Extract the (X, Y) coordinate from the center of the cell holding the provided text.  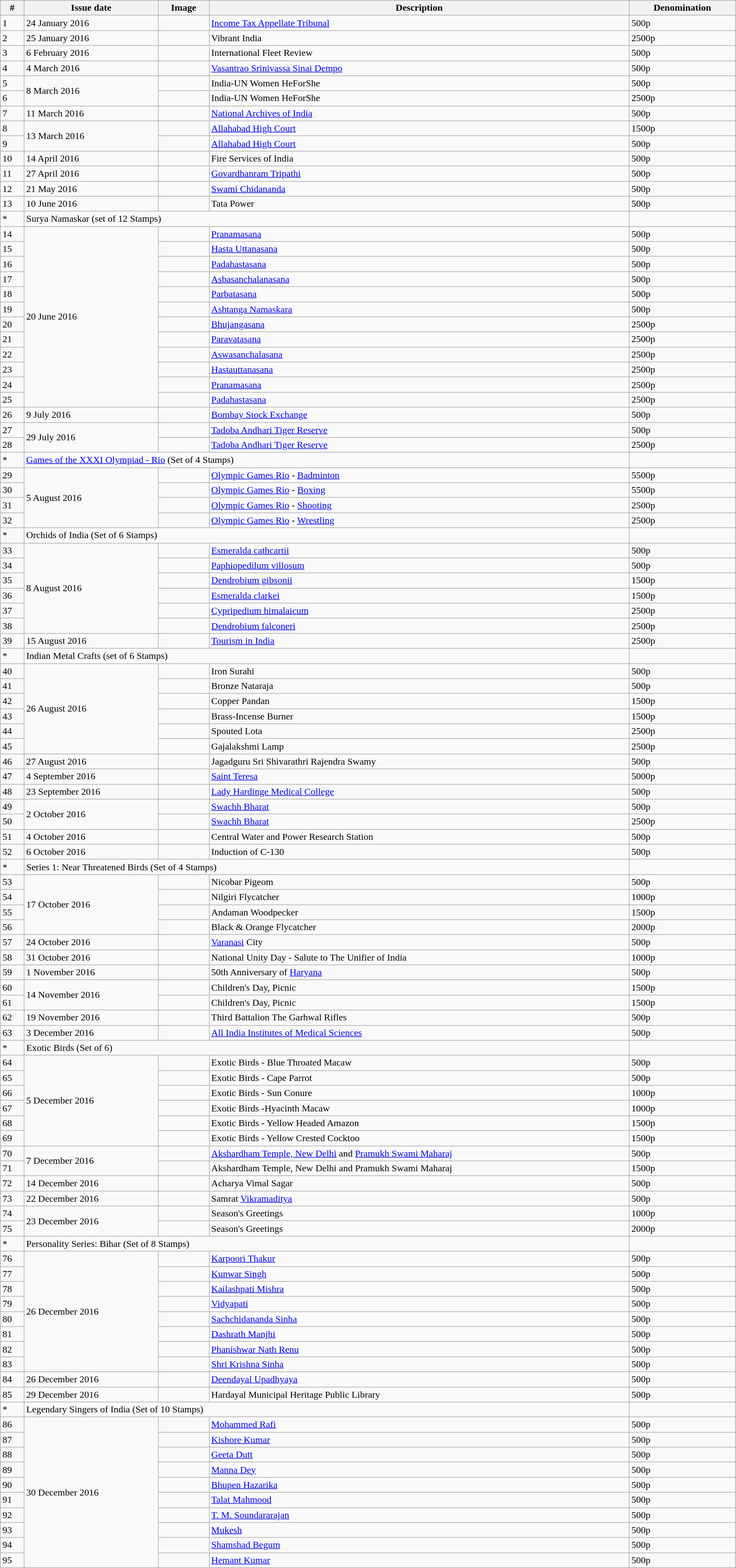
37 (12, 611)
71 (12, 1168)
14 April 2016 (91, 158)
65 (12, 1078)
21 May 2016 (91, 189)
61 (12, 1003)
5 December 2016 (91, 1100)
Acharya Vimal Sagar (419, 1184)
47 (12, 776)
Nilgiri Flycatcher (419, 897)
22 (12, 354)
8 (12, 128)
5 (12, 83)
2 October 2016 (91, 814)
10 June 2016 (91, 204)
11 March 2016 (91, 113)
Lady Hardinge Medical College (419, 792)
54 (12, 897)
81 (12, 1334)
14 December 2016 (91, 1184)
78 (12, 1289)
87 (12, 1440)
7 December 2016 (91, 1161)
Mukesh (419, 1530)
82 (12, 1349)
Olympic Games Rio - Badminton (419, 475)
9 (12, 143)
Series 1: Near Threatened Birds (Set of 4 Stamps) (327, 867)
National Unity Day - Salute to The Unifier of India (419, 957)
Ashtanga Namaskara (419, 309)
Exotic Birds - Sun Conure (419, 1093)
National Archives of India (419, 113)
51 (12, 837)
Vibrant India (419, 38)
13 (12, 204)
Exotic Birds - Blue Throated Macaw (419, 1063)
45 (12, 746)
44 (12, 731)
24 October 2016 (91, 942)
42 (12, 701)
Cypripedium himalaicum (419, 611)
29 December 2016 (91, 1394)
20 June 2016 (91, 317)
Bronze Nataraja (419, 686)
4 September 2016 (91, 776)
55 (12, 912)
17 October 2016 (91, 904)
25 January 2016 (91, 38)
75 (12, 1229)
26 (12, 415)
All India Institutes of Medical Sciences (419, 1033)
Surya Namaskar (set of 12 Stamps) (327, 219)
23 (12, 369)
6 October 2016 (91, 852)
52 (12, 852)
24 January 2016 (91, 23)
40 (12, 671)
33 (12, 550)
Hasta Uttanasana (419, 249)
Dendrobium falconeri (419, 626)
Varanasi City (419, 942)
Shamshad Begum (419, 1545)
27 (12, 430)
41 (12, 686)
Indian Metal Crafts (set of 6 Stamps) (327, 656)
Esmeralda cathcartii (419, 550)
Issue date (91, 8)
43 (12, 716)
Exotic Birds - Cape Parrot (419, 1078)
85 (12, 1394)
Third Battalion The Garhwal Rifles (419, 1018)
57 (12, 942)
31 October 2016 (91, 957)
66 (12, 1093)
23 September 2016 (91, 792)
Bhupen Hazarika (419, 1485)
Andaman Woodpecker (419, 912)
Exotic Birds -Hyacinth Macaw (419, 1108)
Olympic Games Rio - Wrestling (419, 520)
50 (12, 822)
30 (12, 490)
14 November 2016 (91, 995)
Aswasanchalasana (419, 354)
Induction of C-130 (419, 852)
Copper Pandan (419, 701)
15 August 2016 (91, 641)
21 (12, 339)
80 (12, 1319)
Iron Surahi (419, 671)
Exotic Birds (Set of 6) (327, 1048)
26 August 2016 (91, 709)
Tourism in India (419, 641)
Mohammed Rafi (419, 1425)
13 March 2016 (91, 136)
# (12, 8)
Dashrath Manjhi (419, 1334)
Hardayal Municipal Heritage Public Library (419, 1394)
88 (12, 1455)
15 (12, 249)
International Fleet Review (419, 53)
19 (12, 309)
Kishore Kumar (419, 1440)
67 (12, 1108)
Karpoori Thakur (419, 1259)
72 (12, 1184)
T. M. Soundararajan (419, 1515)
Geeta Dutt (419, 1455)
23 December 2016 (91, 1221)
4 October 2016 (91, 837)
Tata Power (419, 204)
53 (12, 882)
Vidyapati (419, 1304)
9 July 2016 (91, 415)
5 August 2016 (91, 498)
36 (12, 596)
4 (12, 68)
Samrat Vikramaditya (419, 1199)
46 (12, 761)
59 (12, 972)
27 April 2016 (91, 173)
Gajalakshmi Lamp (419, 746)
Parbatasana (419, 294)
Esmeralda clarkei (419, 596)
Paphiopedilum villosum (419, 565)
49 (12, 807)
Saint Teresa (419, 776)
Swami Chidananda (419, 189)
2 (12, 38)
63 (12, 1033)
7 (12, 113)
16 (12, 264)
60 (12, 988)
89 (12, 1470)
31 (12, 505)
64 (12, 1063)
86 (12, 1425)
8 August 2016 (91, 588)
91 (12, 1500)
1 November 2016 (91, 972)
39 (12, 641)
25 (12, 400)
11 (12, 173)
48 (12, 792)
17 (12, 279)
Talat Mahmood (419, 1500)
92 (12, 1515)
Bombay Stock Exchange (419, 415)
Govardhanram Tripathi (419, 173)
Olympic Games Rio - Boxing (419, 490)
83 (12, 1364)
35 (12, 580)
76 (12, 1259)
95 (12, 1560)
29 (12, 475)
29 July 2016 (91, 437)
73 (12, 1199)
Brass-Incense Burner (419, 716)
Dendrobium gibsonii (419, 580)
20 (12, 324)
79 (12, 1304)
12 (12, 189)
5000p (682, 776)
62 (12, 1018)
Deendayal Upadhyaya (419, 1379)
Manna Dey (419, 1470)
Fire Services of India (419, 158)
38 (12, 626)
Income Tax Appellate Tribunal (419, 23)
Kailashpati Mishra (419, 1289)
Jagadguru Sri Shivarathri Rajendra Swamy (419, 761)
69 (12, 1138)
3 December 2016 (91, 1033)
34 (12, 565)
Black & Orange Flycatcher (419, 927)
Kunwar Singh (419, 1274)
Orchids of India (Set of 6 Stamps) (327, 535)
Legendary Singers of India (Set of 10 Stamps) (327, 1410)
90 (12, 1485)
3 (12, 53)
Personality Series: Bihar (Set of 8 Stamps) (327, 1244)
30 December 2016 (91, 1493)
Central Water and Power Research Station (419, 837)
19 November 2016 (91, 1018)
Vasantrao Srinivassa Sinai Dempo (419, 68)
24 (12, 384)
10 (12, 158)
Paravatasana (419, 339)
14 (12, 234)
Denomination (682, 8)
18 (12, 294)
94 (12, 1545)
8 March 2016 (91, 91)
Exotic Birds - Yellow Headed Amazon (419, 1123)
Exotic Birds - Yellow Crested Cocktoo (419, 1138)
32 (12, 520)
58 (12, 957)
Games of the XXXI Olympiad - Rio (Set of 4 Stamps) (327, 460)
50th Anniversary of Haryana (419, 972)
74 (12, 1214)
Hastauttanasana (419, 369)
68 (12, 1123)
70 (12, 1153)
28 (12, 445)
Shri Krishna Sinha (419, 1364)
27 August 2016 (91, 761)
22 December 2016 (91, 1199)
Hemant Kumar (419, 1560)
6 (12, 98)
77 (12, 1274)
56 (12, 927)
1 (12, 23)
Phanishwar Nath Renu (419, 1349)
Sachchidananda Sinha (419, 1319)
Description (419, 8)
Spouted Lota (419, 731)
93 (12, 1530)
4 March 2016 (91, 68)
Olympic Games Rio - Shooting (419, 505)
Asbasanchalanasana (419, 279)
Nicobar Pigeom (419, 882)
Image (184, 8)
Bhujangasana (419, 324)
6 February 2016 (91, 53)
84 (12, 1379)
